For the text-containing cell, return its midpoint in [X, Y] coordinate format. 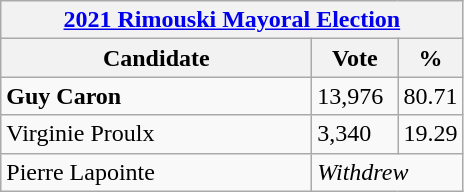
19.29 [430, 134]
Virginie Proulx [156, 134]
Withdrew [388, 172]
% [430, 58]
3,340 [355, 134]
Vote [355, 58]
13,976 [355, 96]
2021 Rimouski Mayoral Election [232, 20]
Guy Caron [156, 96]
Candidate [156, 58]
Pierre Lapointe [156, 172]
80.71 [430, 96]
